Return the [x, y] coordinate for the center point of the cell that contains the specified text.  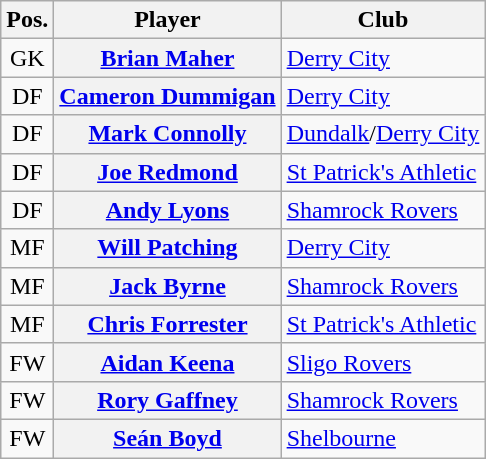
Shelbourne [383, 438]
Chris Forrester [168, 324]
Brian Maher [168, 58]
Mark Connolly [168, 134]
Cameron Dummigan [168, 96]
GK [28, 58]
Joe Redmond [168, 172]
Will Patching [168, 248]
Andy Lyons [168, 210]
Aidan Keena [168, 362]
Seán Boyd [168, 438]
Rory Gaffney [168, 400]
Sligo Rovers [383, 362]
Jack Byrne [168, 286]
Club [383, 20]
Dundalk/Derry City [383, 134]
Pos. [28, 20]
Player [168, 20]
